Scan for the cell matching the given text and deliver its (X, Y) coordinate at center. 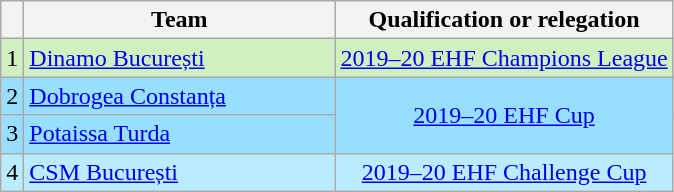
CSM București (180, 172)
4 (12, 172)
Dinamo București (180, 58)
2019–20 EHF Champions League (504, 58)
Potaissa Turda (180, 134)
Qualification or relegation (504, 20)
Team (180, 20)
2019–20 EHF Challenge Cup (504, 172)
1 (12, 58)
2 (12, 96)
Dobrogea Constanța (180, 96)
2019–20 EHF Cup (504, 115)
3 (12, 134)
